For the text-containing cell, return its midpoint in (X, Y) coordinate format. 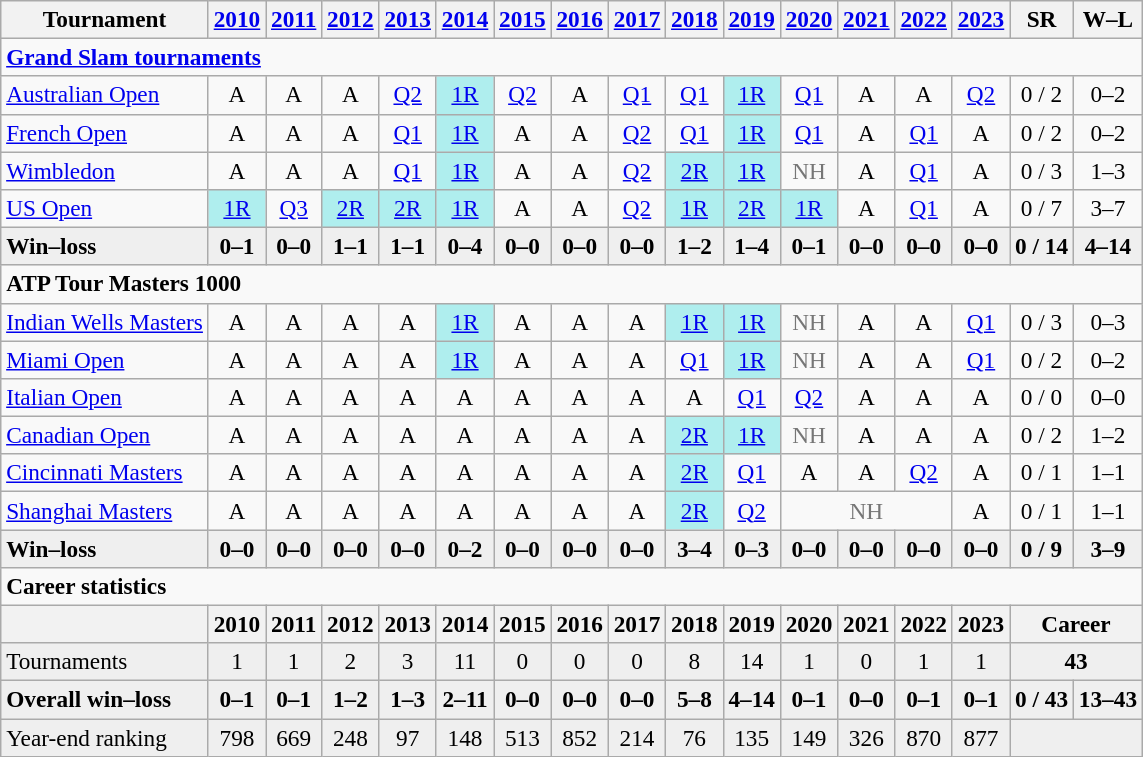
French Open (105, 133)
5–8 (694, 699)
513 (522, 737)
Tournaments (105, 662)
Tournament (105, 19)
2–11 (464, 699)
148 (464, 737)
852 (580, 737)
1–4 (752, 246)
Cincinnati Masters (105, 473)
43 (1076, 662)
877 (980, 737)
3–7 (1108, 208)
0 / 7 (1042, 208)
US Open (105, 208)
SR (1042, 19)
3–4 (694, 548)
Year-end ranking (105, 737)
97 (408, 737)
0–4 (464, 246)
135 (752, 737)
Career (1076, 624)
669 (294, 737)
Indian Wells Masters (105, 322)
Career statistics (572, 586)
0 / 9 (1042, 548)
798 (236, 737)
Miami Open (105, 359)
76 (694, 737)
2 (350, 662)
Overall win–loss (105, 699)
3 (408, 662)
Shanghai Masters (105, 510)
11 (464, 662)
870 (924, 737)
326 (866, 737)
13–43 (1108, 699)
0 / 0 (1042, 397)
0 / 43 (1042, 699)
Grand Slam tournaments (572, 57)
0 / 14 (1042, 246)
248 (350, 737)
14 (752, 662)
W–L (1108, 19)
Wimbledon (105, 170)
214 (636, 737)
Q3 (294, 208)
3–9 (1108, 548)
Canadian Open (105, 435)
Italian Open (105, 397)
8 (694, 662)
Australian Open (105, 95)
149 (808, 737)
ATP Tour Masters 1000 (572, 284)
